Extract the [x, y] coordinate from the center of the cell holding the provided text.  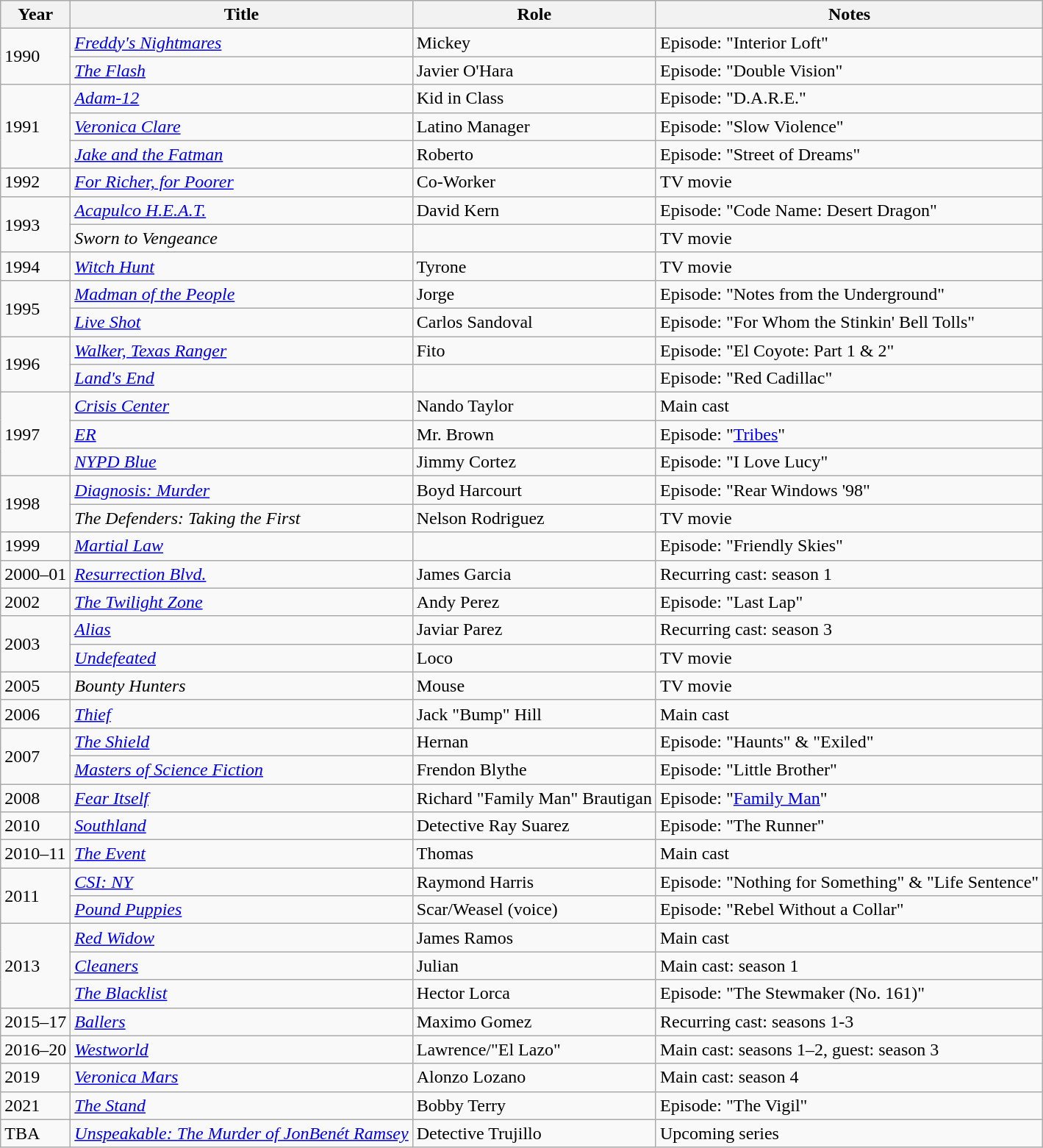
2021 [35, 1105]
Episode: "Street of Dreams" [849, 154]
Latino Manager [534, 126]
Hector Lorca [534, 994]
Episode: "Code Name: Desert Dragon" [849, 210]
Hernan [534, 742]
2010 [35, 826]
1995 [35, 308]
2016–20 [35, 1050]
Ballers [241, 1022]
Nando Taylor [534, 406]
Episode: "Rear Windows '98" [849, 490]
James Garcia [534, 574]
Episode: "The Vigil" [849, 1105]
Loco [534, 658]
Upcoming series [849, 1133]
Sworn to Vengeance [241, 238]
Frendon Blythe [534, 769]
Notes [849, 15]
Main cast: season 1 [849, 966]
James Ramos [534, 938]
Acapulco H.E.A.T. [241, 210]
Recurring cast: seasons 1-3 [849, 1022]
1993 [35, 224]
2000–01 [35, 574]
Walker, Texas Ranger [241, 351]
The Blacklist [241, 994]
Scar/Weasel (voice) [534, 910]
Episode: "Slow Violence" [849, 126]
The Stand [241, 1105]
2010–11 [35, 854]
Recurring cast: season 1 [849, 574]
Crisis Center [241, 406]
1994 [35, 266]
Episode: "D.A.R.E." [849, 98]
Adam-12 [241, 98]
Alonzo Lozano [534, 1077]
Episode: "Rebel Without a Collar" [849, 910]
Diagnosis: Murder [241, 490]
Javier O'Hara [534, 71]
1991 [35, 126]
2013 [35, 966]
Masters of Science Fiction [241, 769]
The Defenders: Taking the First [241, 518]
Episode: "The Runner" [849, 826]
1997 [35, 434]
2019 [35, 1077]
Roberto [534, 154]
The Event [241, 854]
Southland [241, 826]
Fito [534, 351]
1990 [35, 57]
Jorge [534, 294]
NYPD Blue [241, 462]
Pound Puppies [241, 910]
1999 [35, 546]
Thomas [534, 854]
2003 [35, 644]
Tyrone [534, 266]
Mr. Brown [534, 434]
1992 [35, 182]
Boyd Harcourt [534, 490]
Javiar Parez [534, 630]
TBA [35, 1133]
Episode: "Last Lap" [849, 602]
Carlos Sandoval [534, 322]
Fear Itself [241, 797]
ER [241, 434]
Madman of the People [241, 294]
Jake and the Fatman [241, 154]
Episode: "Red Cadillac" [849, 379]
2006 [35, 714]
Episode: "Interior Loft" [849, 43]
The Twilight Zone [241, 602]
Mouse [534, 686]
Freddy's Nightmares [241, 43]
Unspeakable: The Murder of JonBenét Ramsey [241, 1133]
Title [241, 15]
For Richer, for Poorer [241, 182]
2007 [35, 756]
2002 [35, 602]
Red Widow [241, 938]
Episode: "Haunts" & "Exiled" [849, 742]
Andy Perez [534, 602]
2015–17 [35, 1022]
Cleaners [241, 966]
Detective Ray Suarez [534, 826]
2011 [35, 896]
Veronica Mars [241, 1077]
Bobby Terry [534, 1105]
Richard "Family Man" Brautigan [534, 797]
Westworld [241, 1050]
Episode: "For Whom the Stinkin' Bell Tolls" [849, 322]
Kid in Class [534, 98]
Jimmy Cortez [534, 462]
Mickey [534, 43]
Live Shot [241, 322]
Episode: "Family Man" [849, 797]
Episode: "Little Brother" [849, 769]
Recurring cast: season 3 [849, 630]
Co-Worker [534, 182]
1998 [35, 504]
Year [35, 15]
1996 [35, 365]
Maximo Gomez [534, 1022]
Undefeated [241, 658]
David Kern [534, 210]
Resurrection Blvd. [241, 574]
The Shield [241, 742]
2008 [35, 797]
The Flash [241, 71]
Martial Law [241, 546]
CSI: NY [241, 882]
Episode: "Nothing for Something" & "Life Sentence" [849, 882]
Episode: "The Stewmaker (No. 161)" [849, 994]
Role [534, 15]
Bounty Hunters [241, 686]
Lawrence/"El Lazo" [534, 1050]
Veronica Clare [241, 126]
Episode: "Notes from the Underground" [849, 294]
Main cast: seasons 1–2, guest: season 3 [849, 1050]
Alias [241, 630]
Land's End [241, 379]
Episode: "El Coyote: Part 1 & 2" [849, 351]
2005 [35, 686]
Episode: "Tribes" [849, 434]
Detective Trujillo [534, 1133]
Julian [534, 966]
Episode: "I Love Lucy" [849, 462]
Main cast: season 4 [849, 1077]
Nelson Rodriguez [534, 518]
Thief [241, 714]
Episode: "Friendly Skies" [849, 546]
Episode: "Double Vision" [849, 71]
Witch Hunt [241, 266]
Jack "Bump" Hill [534, 714]
Raymond Harris [534, 882]
